Detect which cell encompasses the target text, then output its [X, Y] center coordinate. 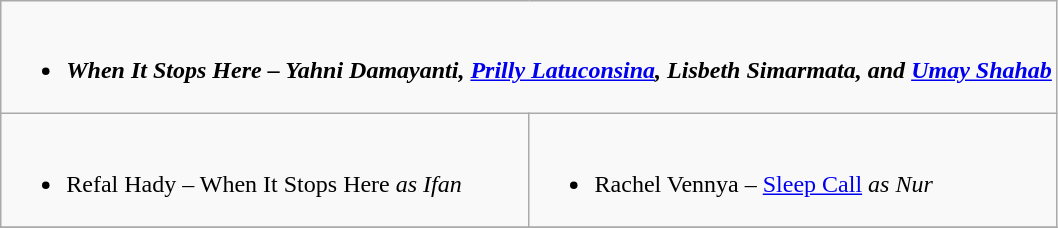
When It Stops Here – Yahni Damayanti, Prilly Latuconsina, Lisbeth Simarmata, and Umay Shahab [530, 58]
Rachel Vennya – Sleep Call as Nur [793, 170]
Refal Hady – When It Stops Here as Ifan [265, 170]
